Pinpoint the cell where the given text exists, returning its [X, Y] midpoint coordinate. 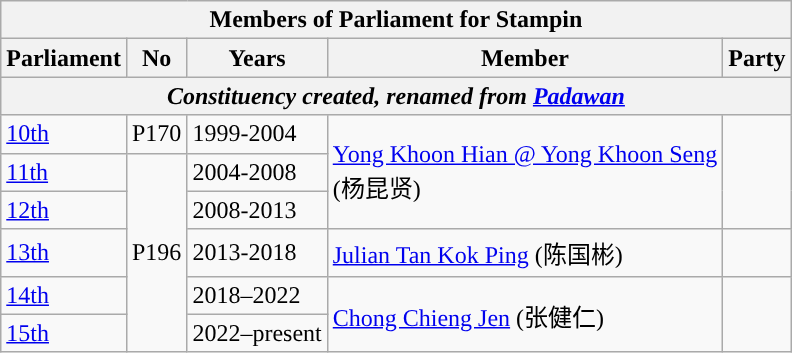
No [156, 58]
13th [64, 252]
2008-2013 [257, 210]
15th [64, 333]
1999-2004 [257, 134]
12th [64, 210]
Chong Chieng Jen (张健仁) [524, 314]
2022–present [257, 333]
14th [64, 295]
2004-2008 [257, 172]
P196 [156, 252]
11th [64, 172]
Years [257, 58]
P170 [156, 134]
Julian Tan Kok Ping (陈国彬) [524, 252]
Parliament [64, 58]
Constituency created, renamed from Padawan [396, 96]
2013-2018 [257, 252]
10th [64, 134]
Members of Parliament for Stampin [396, 20]
Yong Khoon Hian @ Yong Khoon Seng (杨昆贤) [524, 172]
Party [757, 58]
2018–2022 [257, 295]
Member [524, 58]
